Locate the cell with the specified text and output its [X, Y] center coordinate. 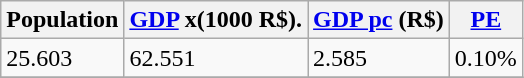
GDP x(1000 R$). [216, 20]
62.551 [216, 58]
2.585 [379, 58]
Population [62, 20]
0.10% [486, 58]
25.603 [62, 58]
GDP pc (R$) [379, 20]
PE [486, 20]
